Pinpoint the cell where the given text exists, returning its [X, Y] midpoint coordinate. 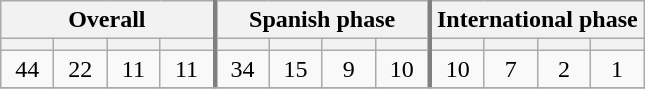
International phase [537, 20]
2 [564, 69]
22 [80, 69]
Spanish phase [322, 20]
34 [242, 69]
7 [510, 69]
44 [28, 69]
Overall [108, 20]
15 [296, 69]
1 [616, 69]
9 [348, 69]
